Provide the [x, y] coordinate of the cell's center where the given text is located.  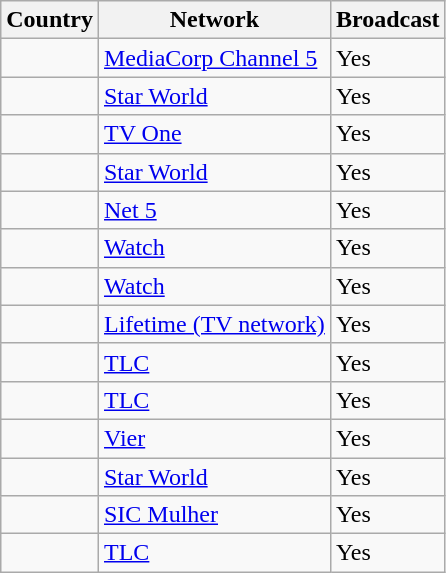
Net 5 [214, 210]
Vier [214, 438]
SIC Mulher [214, 515]
Lifetime (TV network) [214, 324]
TV One [214, 134]
Country [50, 20]
Broadcast [388, 20]
Network [214, 20]
MediaCorp Channel 5 [214, 58]
